Search for the cell housing the specified text and yield its [X, Y] center coordinate. 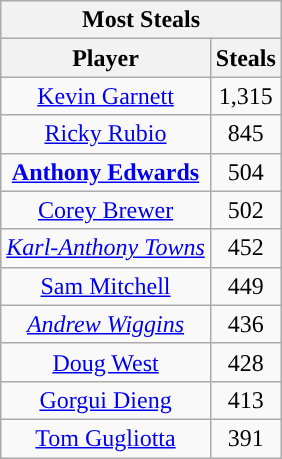
Ricky Rubio [106, 134]
Tom Gugliotta [106, 438]
452 [246, 248]
449 [246, 286]
Gorgui Dieng [106, 400]
Karl-Anthony Towns [106, 248]
Corey Brewer [106, 210]
Anthony Edwards [106, 172]
1,315 [246, 96]
845 [246, 134]
Kevin Garnett [106, 96]
436 [246, 324]
Doug West [106, 362]
428 [246, 362]
391 [246, 438]
502 [246, 210]
413 [246, 400]
Most Steals [142, 20]
504 [246, 172]
Sam Mitchell [106, 286]
Andrew Wiggins [106, 324]
Steals [246, 58]
Player [106, 58]
